Return the (X, Y) coordinate for the center point of the cell that contains the specified text.  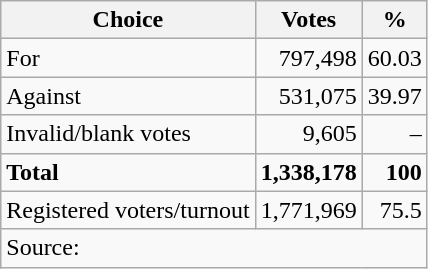
For (128, 58)
1,771,969 (308, 210)
60.03 (394, 58)
100 (394, 172)
Registered voters/turnout (128, 210)
75.5 (394, 210)
797,498 (308, 58)
Against (128, 96)
Votes (308, 20)
1,338,178 (308, 172)
– (394, 134)
Choice (128, 20)
531,075 (308, 96)
9,605 (308, 134)
% (394, 20)
Source: (214, 248)
39.97 (394, 96)
Total (128, 172)
Invalid/blank votes (128, 134)
